Locate the cell with the specified text and output its (x, y) center coordinate. 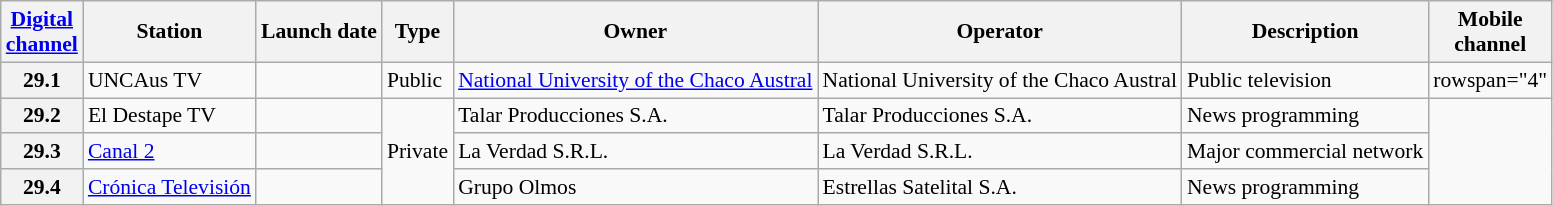
Canal 2 (170, 152)
Type (418, 32)
Station (170, 32)
Estrellas Satelital S.A. (1000, 187)
Operator (1000, 32)
Crónica Televisión (170, 187)
Launch date (319, 32)
UNCAus TV (170, 80)
Public (418, 80)
29.3 (42, 152)
rowspan="4" (1490, 80)
Owner (635, 32)
29.4 (42, 187)
Public television (1305, 80)
Private (418, 152)
29.2 (42, 116)
Digitalchannel (42, 32)
Mobilechannel (1490, 32)
Description (1305, 32)
Major commercial network (1305, 152)
Grupo Olmos (635, 187)
El Destape TV (170, 116)
29.1 (42, 80)
